For the text-containing cell, return its midpoint in [x, y] coordinate format. 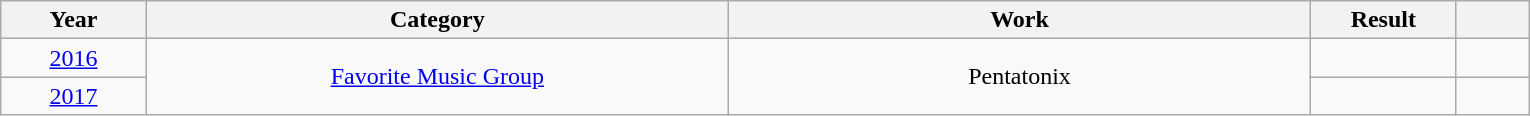
Year [74, 20]
2017 [74, 96]
Work [1019, 20]
Category [437, 20]
Pentatonix [1019, 77]
Result [1384, 20]
2016 [74, 58]
Favorite Music Group [437, 77]
